Extract the [X, Y] coordinate from the center of the cell holding the provided text.  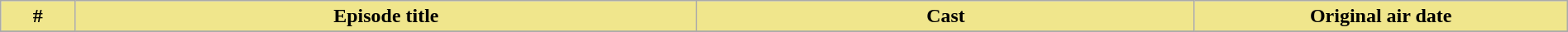
Cast [946, 16]
# [38, 16]
Episode title [386, 16]
Original air date [1381, 16]
